Search for the cell housing the specified text and yield its (x, y) center coordinate. 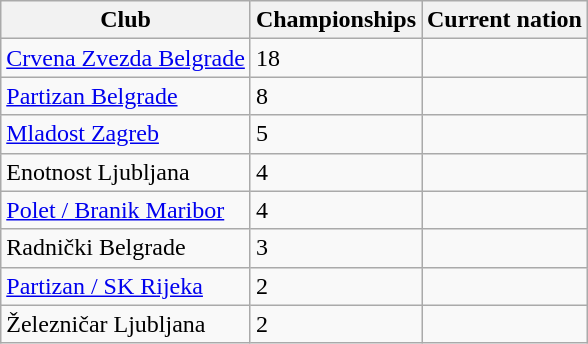
Partizan Belgrade (126, 96)
Mladost Zagreb (126, 134)
Crvena Zvezda Belgrade (126, 58)
3 (336, 248)
Championships (336, 20)
5 (336, 134)
18 (336, 58)
Current nation (505, 20)
Radnički Belgrade (126, 248)
Polet / Branik Maribor (126, 210)
Club (126, 20)
8 (336, 96)
Enotnost Ljubljana (126, 172)
Partizan / SK Rijeka (126, 286)
Železničar Ljubljana (126, 324)
